Identify which cell holds the provided text, then report its (x, y) central coordinate. 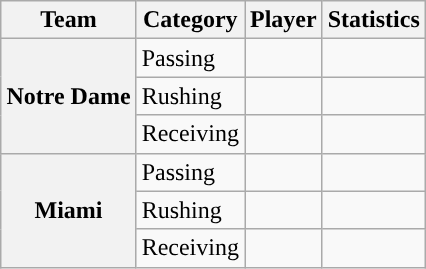
Statistics (374, 20)
Player (283, 20)
Category (190, 20)
Notre Dame (68, 96)
Miami (68, 210)
Team (68, 20)
